Pinpoint the cell where the given text exists, returning its (x, y) midpoint coordinate. 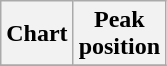
Peakposition (119, 34)
Chart (37, 34)
